Extract the (X, Y) coordinate from the center of the cell holding the provided text.  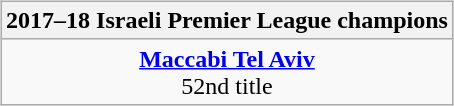
2017–18 Israeli Premier League champions (228, 20)
Maccabi Tel Aviv52nd title (228, 72)
